Return the (X, Y) coordinate for the center point of the cell that contains the specified text.  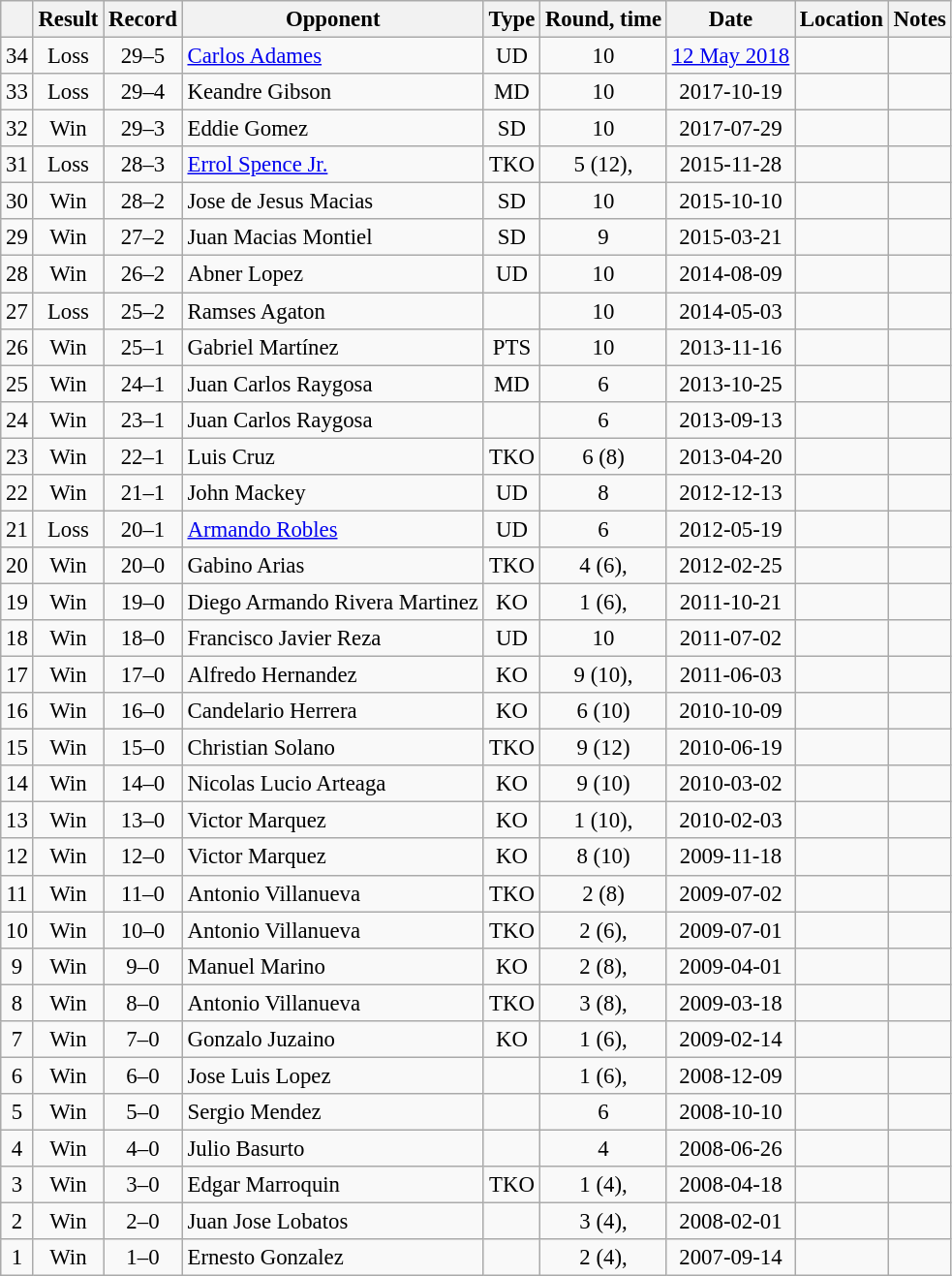
2011-07-02 (730, 638)
15 (17, 748)
24 (17, 420)
28–2 (143, 202)
2013-04-20 (730, 456)
29–4 (143, 92)
2015-11-28 (730, 165)
16 (17, 711)
2013-11-16 (730, 347)
20–0 (143, 566)
28–3 (143, 165)
27–2 (143, 237)
7–0 (143, 1040)
Date (730, 19)
9 (12) (604, 748)
2010-02-03 (730, 821)
2009-07-01 (730, 930)
Record (143, 19)
21–1 (143, 493)
Abner Lopez (333, 274)
Julio Basurto (333, 1148)
28 (17, 274)
30 (17, 202)
Jose de Jesus Macias (333, 202)
3 (8), (604, 1003)
18–0 (143, 638)
11–0 (143, 893)
Luis Cruz (333, 456)
John Mackey (333, 493)
2010-06-19 (730, 748)
PTS (511, 347)
Gonzalo Juzaino (333, 1040)
32 (17, 129)
Ramses Agaton (333, 311)
Juan Macias Montiel (333, 237)
3 (17, 1185)
8 (10) (604, 857)
22 (17, 493)
27 (17, 311)
Francisco Javier Reza (333, 638)
18 (17, 638)
23 (17, 456)
25–2 (143, 311)
33 (17, 92)
9 (10) (604, 784)
24–1 (143, 384)
Result (68, 19)
5–0 (143, 1112)
17–0 (143, 675)
26 (17, 347)
Location (843, 19)
2009-02-14 (730, 1040)
10–0 (143, 930)
Ernesto Gonzalez (333, 1258)
2008-10-10 (730, 1112)
12 (17, 857)
Keandre Gibson (333, 92)
1 (10), (604, 821)
12–0 (143, 857)
2012-05-19 (730, 529)
25–1 (143, 347)
7 (17, 1040)
Armando Robles (333, 529)
Nicolas Lucio Arteaga (333, 784)
13–0 (143, 821)
2015-10-10 (730, 202)
Carlos Adames (333, 56)
2015-03-21 (730, 237)
2 (8) (604, 893)
2009-03-18 (730, 1003)
2008-04-18 (730, 1185)
17 (17, 675)
15–0 (143, 748)
Gabino Arias (333, 566)
Round, time (604, 19)
29 (17, 237)
Gabriel Martínez (333, 347)
2012-12-13 (730, 493)
8–0 (143, 1003)
2 (6), (604, 930)
2008-12-09 (730, 1075)
2013-10-25 (730, 384)
Sergio Mendez (333, 1112)
Manuel Marino (333, 966)
Diego Armando Rivera Martinez (333, 602)
14–0 (143, 784)
2008-06-26 (730, 1148)
14 (17, 784)
Eddie Gomez (333, 129)
3 (4), (604, 1222)
23–1 (143, 420)
9–0 (143, 966)
Alfredo Hernandez (333, 675)
21 (17, 529)
2 (4), (604, 1258)
2014-08-09 (730, 274)
Notes (920, 19)
16–0 (143, 711)
4 (6), (604, 566)
6 (8) (604, 456)
2012-02-25 (730, 566)
2008-02-01 (730, 1222)
2013-09-13 (730, 420)
Juan Jose Lobatos (333, 1222)
2010-10-09 (730, 711)
5 (17, 1112)
29–5 (143, 56)
20 (17, 566)
6 (10) (604, 711)
13 (17, 821)
2009-04-01 (730, 966)
2 (17, 1222)
2017-07-29 (730, 129)
3–0 (143, 1185)
22–1 (143, 456)
5 (12), (604, 165)
2–0 (143, 1222)
Opponent (333, 19)
Type (511, 19)
12 May 2018 (730, 56)
2 (8), (604, 966)
29–3 (143, 129)
2017-10-19 (730, 92)
1 (17, 1258)
Edgar Marroquin (333, 1185)
Christian Solano (333, 748)
1–0 (143, 1258)
34 (17, 56)
19–0 (143, 602)
Jose Luis Lopez (333, 1075)
2009-11-18 (730, 857)
19 (17, 602)
6–0 (143, 1075)
Candelario Herrera (333, 711)
2009-07-02 (730, 893)
1 (4), (604, 1185)
4–0 (143, 1148)
Errol Spence Jr. (333, 165)
2014-05-03 (730, 311)
26–2 (143, 274)
11 (17, 893)
2007-09-14 (730, 1258)
20–1 (143, 529)
2011-06-03 (730, 675)
2010-03-02 (730, 784)
25 (17, 384)
2011-10-21 (730, 602)
9 (10), (604, 675)
31 (17, 165)
